Capture the cell that displays the provided text and extract its (X, Y) central coordinate. 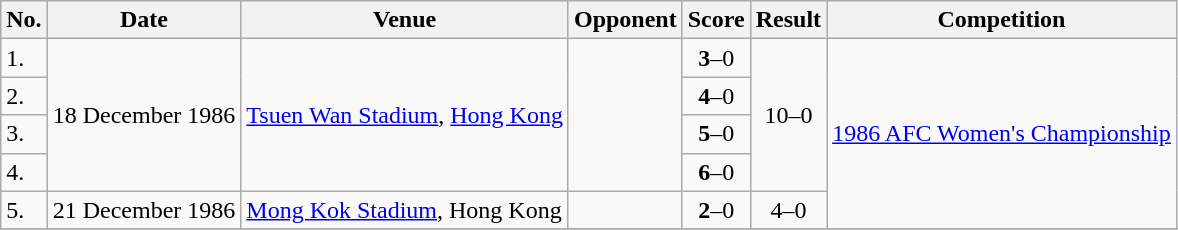
Score (716, 20)
18 December 1986 (144, 115)
5. (24, 210)
21 December 1986 (144, 210)
Opponent (625, 20)
Mong Kok Stadium, Hong Kong (405, 210)
2–0 (716, 210)
2. (24, 96)
10–0 (788, 115)
3. (24, 134)
4. (24, 172)
3–0 (716, 58)
5–0 (716, 134)
Competition (1002, 20)
Date (144, 20)
6–0 (716, 172)
1986 AFC Women's Championship (1002, 134)
Venue (405, 20)
Tsuen Wan Stadium, Hong Kong (405, 115)
Result (788, 20)
1. (24, 58)
No. (24, 20)
